Extract the (X, Y) coordinate from the center of the cell holding the provided text.  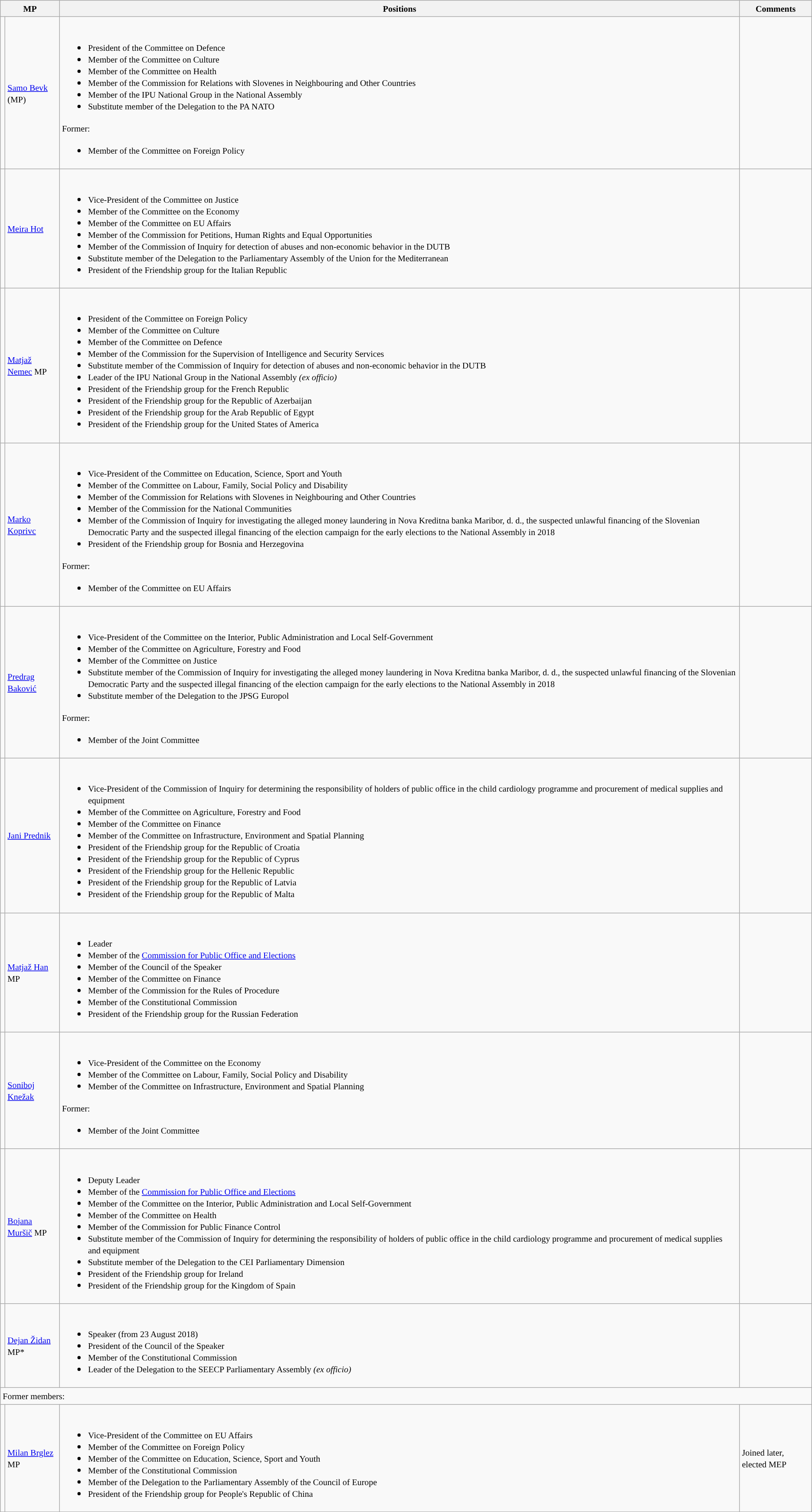
Matjaž Nemec MP (33, 365)
Marko Koprivc (33, 524)
Predrag Baković (33, 682)
Former members: (406, 1396)
Jani Prednik (33, 835)
Milan Brglez MP (33, 1458)
Meira Hot (33, 228)
Samo Bevk (MP) (33, 93)
MP (30, 9)
Joined later, elected MEP (776, 1458)
Positions (399, 9)
Matjaž Han MP (33, 972)
Comments (776, 9)
Dejan Židan MP* (33, 1345)
Bojana Muršič MP (33, 1226)
Soniboj Knežak (33, 1090)
